Return (x, y) of the center of cell containing provided text 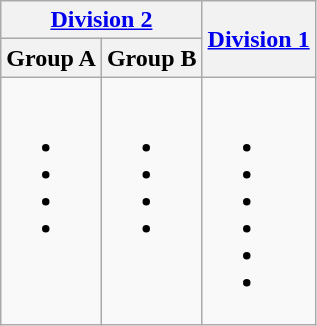
Group B (152, 58)
Division 1 (258, 39)
Division 2 (102, 20)
Group A (52, 58)
